Find where the given text appears and provide that cell's center as [x, y] coordinate. 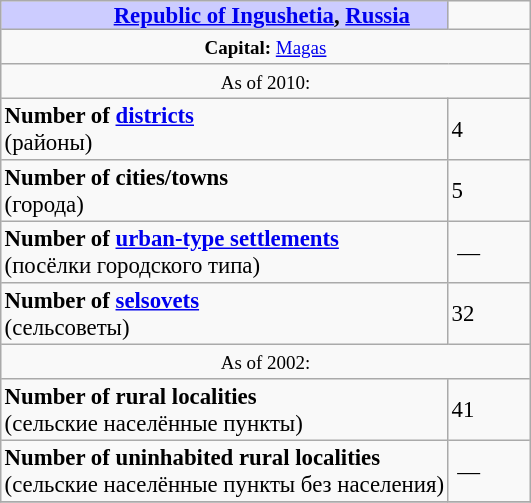
5 [489, 191]
Republic of Ingushetia, Russia [224, 15]
Number of selsovets(сельсоветы) [224, 314]
As of 2002: [266, 361]
Number of rural localities(сельские населённые пункты) [224, 410]
Number of cities/towns(города) [224, 191]
32 [489, 314]
As of 2010: [266, 81]
Number of urban-type settlements(посёлки городского типа) [224, 252]
41 [489, 410]
Capital: Magas [266, 46]
Number of uninhabited rural localities(сельские населённые пункты без населения) [224, 471]
4 [489, 129]
Number of districts(районы) [224, 129]
